For the text-containing cell, return its midpoint in (X, Y) coordinate format. 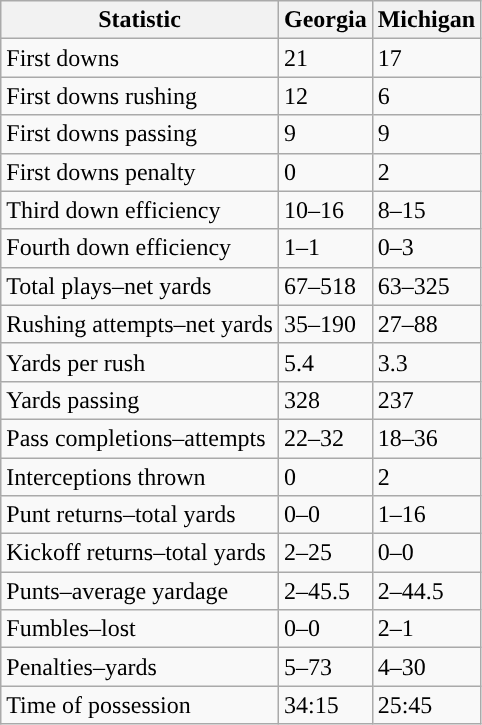
10–16 (325, 210)
25:45 (426, 705)
3.3 (426, 362)
First downs rushing (140, 96)
5–73 (325, 667)
8–15 (426, 210)
1–1 (325, 248)
27–88 (426, 324)
Georgia (325, 20)
Rushing attempts–net yards (140, 324)
Third down efficiency (140, 210)
Punt returns–total yards (140, 515)
First downs penalty (140, 172)
Statistic (140, 20)
Kickoff returns–total yards (140, 553)
237 (426, 400)
Pass completions–attempts (140, 438)
35–190 (325, 324)
12 (325, 96)
2–44.5 (426, 591)
6 (426, 96)
First downs passing (140, 134)
First downs (140, 58)
328 (325, 400)
Fumbles–lost (140, 629)
Fourth down efficiency (140, 248)
17 (426, 58)
Yards passing (140, 400)
4–30 (426, 667)
Yards per rush (140, 362)
Time of possession (140, 705)
18–36 (426, 438)
Punts–average yardage (140, 591)
2–45.5 (325, 591)
Interceptions thrown (140, 477)
Total plays–net yards (140, 286)
1–16 (426, 515)
21 (325, 58)
2–25 (325, 553)
0–3 (426, 248)
22–32 (325, 438)
2–1 (426, 629)
5.4 (325, 362)
Penalties–yards (140, 667)
67–518 (325, 286)
63–325 (426, 286)
Michigan (426, 20)
34:15 (325, 705)
